Extract the [x, y] coordinate from the center of the cell holding the provided text.  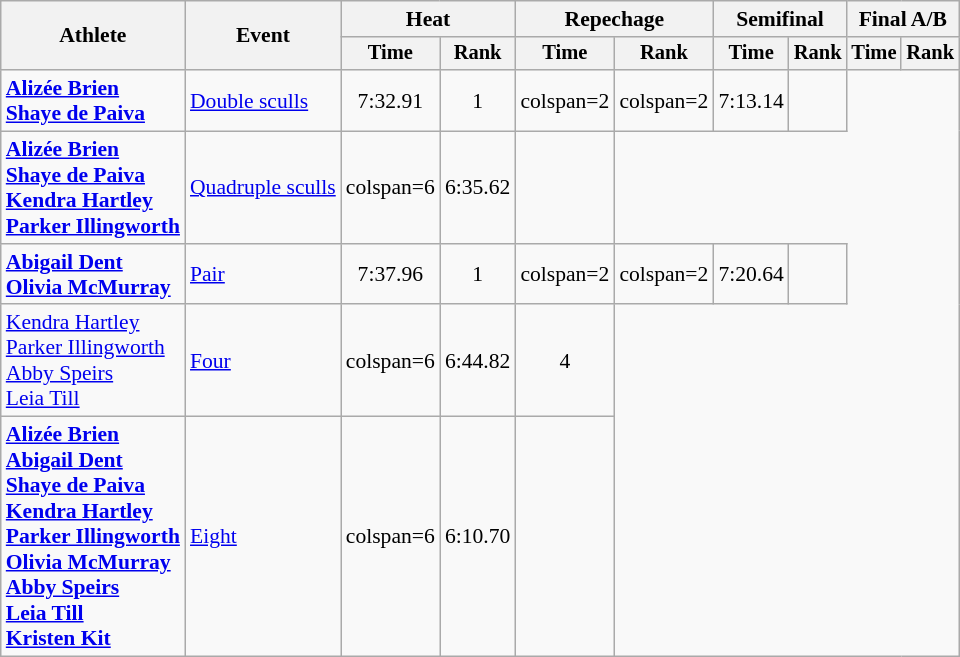
6:44.82 [478, 361]
Repechage [614, 19]
Heat [428, 19]
Abigail DentOlivia McMurray [93, 274]
Athlete [93, 36]
6:35.62 [478, 188]
Alizée BrienAbigail DentShaye de PaivaKendra HartleyParker IllingworthOlivia McMurrayAbby SpeirsLeia TillKristen Kit [93, 537]
7:13.14 [750, 100]
Event [263, 36]
Eight [263, 537]
Four [263, 361]
7:20.64 [750, 274]
Semifinal [780, 19]
7:32.91 [390, 100]
Quadruple sculls [263, 188]
6:10.70 [478, 537]
Double sculls [263, 100]
Kendra HartleyParker IllingworthAbby SpeirsLeia Till [93, 361]
Pair [263, 274]
Final A/B [902, 19]
Alizée BrienShaye de Paiva [93, 100]
Alizée BrienShaye de PaivaKendra HartleyParker Illingworth [93, 188]
4 [564, 361]
7:37.96 [390, 274]
